Scan for the cell matching the given text and deliver its [x, y] coordinate at center. 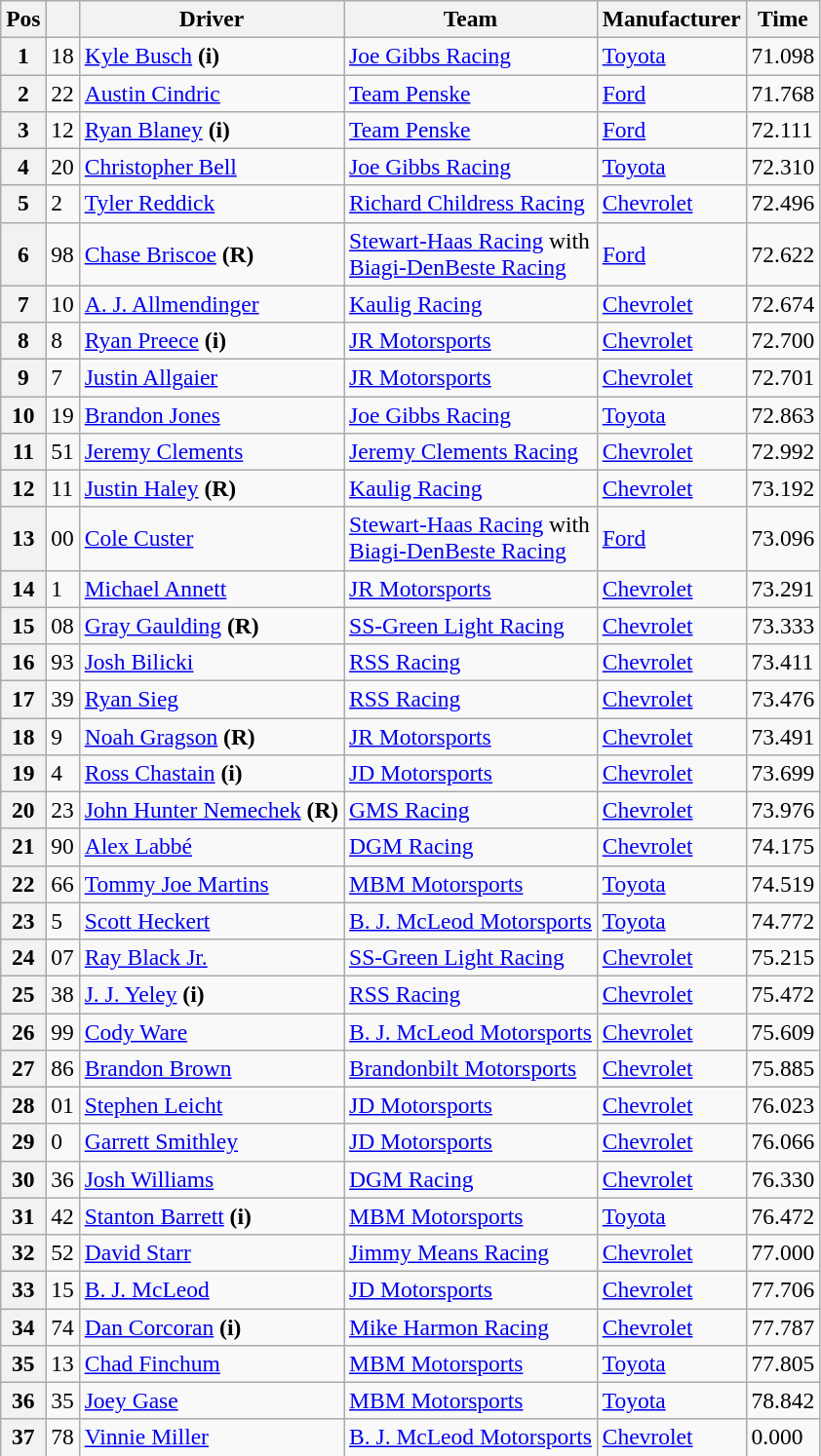
72.674 [783, 304]
3 [23, 130]
51 [62, 451]
39 [62, 699]
75.885 [783, 1068]
Team [471, 19]
A. J. Allmendinger [211, 304]
27 [23, 1068]
Joey Gase [211, 1400]
Austin Cindric [211, 93]
Justin Haley (R) [211, 488]
Richard Childress Racing [471, 204]
Cole Custer [211, 538]
Brandonbilt Motorsports [471, 1068]
24 [23, 957]
6 [23, 253]
Brandon Brown [211, 1068]
Gray Gaulding (R) [211, 626]
Manufacturer [671, 19]
Tyler Reddick [211, 204]
Christopher Bell [211, 167]
B. J. McLeod [211, 1289]
Ryan Sieg [211, 699]
31 [23, 1216]
33 [23, 1289]
90 [62, 847]
Stanton Barrett (i) [211, 1216]
86 [62, 1068]
42 [62, 1216]
76.330 [783, 1179]
75.472 [783, 994]
Vinnie Miller [211, 1437]
72.622 [783, 253]
J. J. Yeley (i) [211, 994]
Pos [23, 19]
Josh Williams [211, 1179]
Scott Heckert [211, 921]
Noah Gragson (R) [211, 736]
Dan Corcoran (i) [211, 1326]
Ryan Blaney (i) [211, 130]
28 [23, 1105]
29 [23, 1142]
Chase Briscoe (R) [211, 253]
Driver [211, 19]
00 [62, 538]
78 [62, 1437]
76.023 [783, 1105]
72.992 [783, 451]
0 [62, 1142]
75.215 [783, 957]
76.066 [783, 1142]
Jeremy Clements [211, 451]
74 [62, 1326]
73.699 [783, 773]
71.098 [783, 56]
74.772 [783, 921]
77.706 [783, 1289]
14 [23, 589]
17 [23, 699]
76.472 [783, 1216]
72.701 [783, 377]
38 [62, 994]
Ray Black Jr. [211, 957]
93 [62, 662]
16 [23, 662]
Chad Finchum [211, 1363]
Michael Annett [211, 589]
73.096 [783, 538]
Brandon Jones [211, 414]
21 [23, 847]
Jimmy Means Racing [471, 1252]
Cody Ware [211, 1031]
07 [62, 957]
25 [23, 994]
72.310 [783, 167]
Stephen Leicht [211, 1105]
Josh Bilicki [211, 662]
72.496 [783, 204]
98 [62, 253]
74.175 [783, 847]
75.609 [783, 1031]
73.476 [783, 699]
30 [23, 1179]
08 [62, 626]
77.000 [783, 1252]
Jeremy Clements Racing [471, 451]
52 [62, 1252]
Ryan Preece (i) [211, 340]
Mike Harmon Racing [471, 1326]
73.192 [783, 488]
Alex Labbé [211, 847]
73.411 [783, 662]
74.519 [783, 884]
72.863 [783, 414]
78.842 [783, 1400]
73.491 [783, 736]
David Starr [211, 1252]
72.700 [783, 340]
26 [23, 1031]
73.291 [783, 589]
66 [62, 884]
01 [62, 1105]
GMS Racing [471, 810]
Justin Allgaier [211, 377]
34 [23, 1326]
77.787 [783, 1326]
Ross Chastain (i) [211, 773]
Time [783, 19]
John Hunter Nemechek (R) [211, 810]
32 [23, 1252]
Tommy Joe Martins [211, 884]
71.768 [783, 93]
73.976 [783, 810]
37 [23, 1437]
0.000 [783, 1437]
Garrett Smithley [211, 1142]
72.111 [783, 130]
77.805 [783, 1363]
99 [62, 1031]
73.333 [783, 626]
Kyle Busch (i) [211, 56]
